Scan for the cell matching the given text and deliver its [X, Y] coordinate at center. 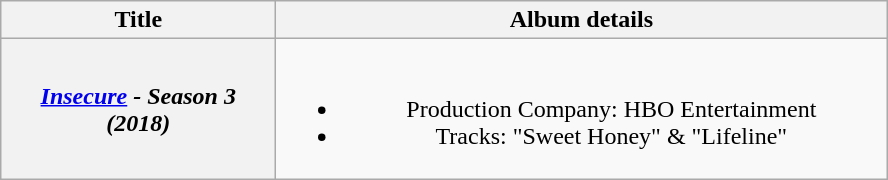
Album details [582, 20]
Title [138, 20]
Production Company: HBO EntertainmentTracks: "Sweet Honey" & "Lifeline" [582, 109]
Insecure - Season 3 (2018) [138, 109]
